Capture the cell that displays the provided text and extract its [x, y] central coordinate. 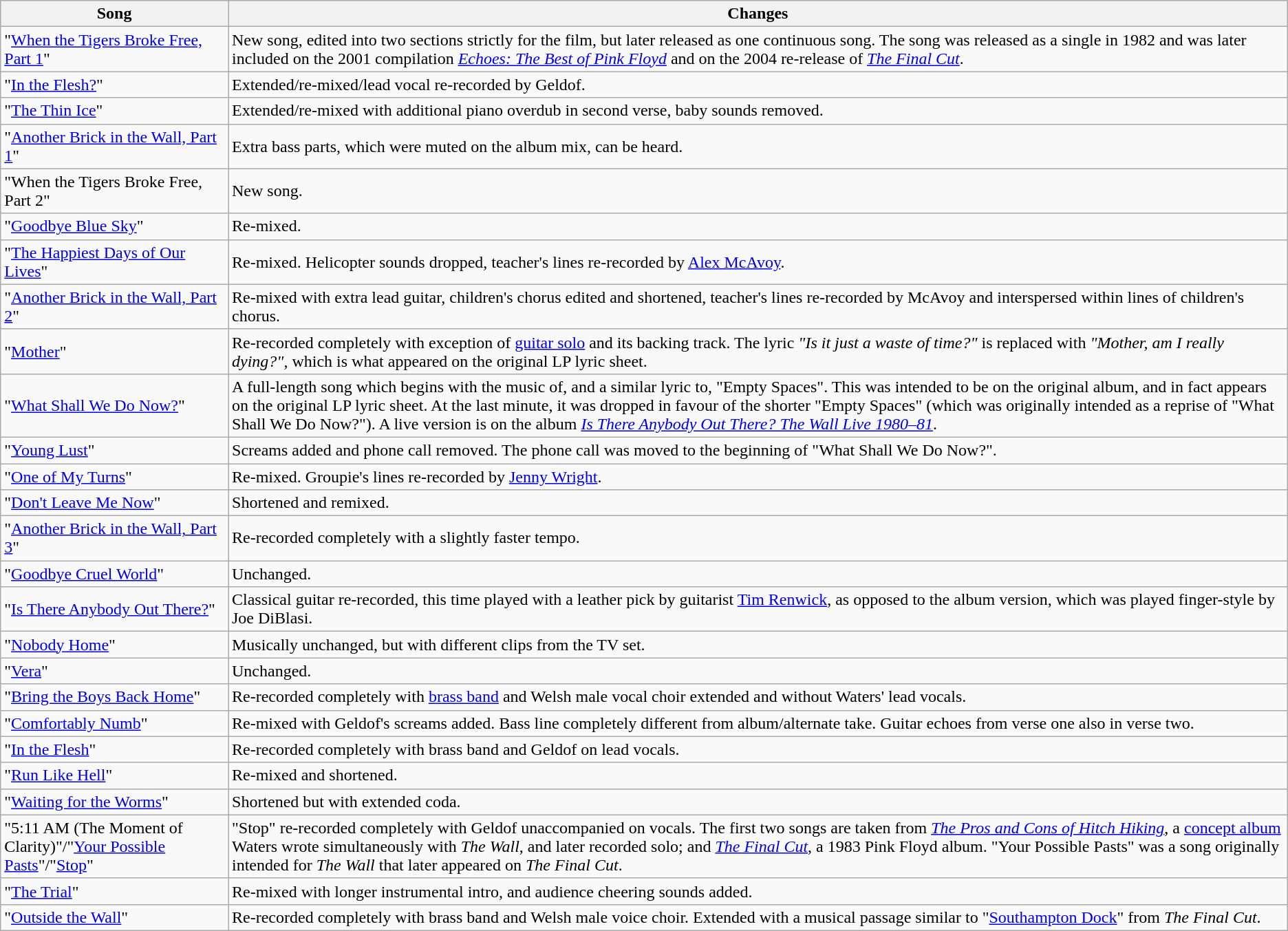
"Vera" [114, 671]
Re-recorded completely with brass band and Welsh male vocal choir extended and without Waters' lead vocals. [758, 697]
Extra bass parts, which were muted on the album mix, can be heard. [758, 146]
Shortened and remixed. [758, 503]
"One of My Turns" [114, 477]
"The Trial" [114, 891]
Changes [758, 14]
Extended/re-mixed with additional piano overdub in second verse, baby sounds removed. [758, 111]
"Waiting for the Worms" [114, 802]
Musically unchanged, but with different clips from the TV set. [758, 645]
"Nobody Home" [114, 645]
"Outside the Wall" [114, 917]
Screams added and phone call removed. The phone call was moved to the beginning of "What Shall We Do Now?". [758, 450]
Re-mixed with Geldof's screams added. Bass line completely different from album/alternate take. Guitar echoes from verse one also in verse two. [758, 723]
"The Thin Ice" [114, 111]
Re-mixed. Groupie's lines re-recorded by Jenny Wright. [758, 477]
Re-mixed. Helicopter sounds dropped, teacher's lines re-recorded by Alex McAvoy. [758, 261]
"Is There Anybody Out There?" [114, 610]
"The Happiest Days of Our Lives" [114, 261]
"Comfortably Numb" [114, 723]
"When the Tigers Broke Free, Part 1" [114, 50]
"In the Flesh?" [114, 85]
Re-mixed. [758, 226]
"What Shall We Do Now?" [114, 405]
Re-mixed with longer instrumental intro, and audience cheering sounds added. [758, 891]
"Another Brick in the Wall, Part 2" [114, 307]
Re-recorded completely with a slightly faster tempo. [758, 538]
"Mother" [114, 351]
"Bring the Boys Back Home" [114, 697]
"Don't Leave Me Now" [114, 503]
"Another Brick in the Wall, Part 1" [114, 146]
"5:11 AM (The Moment of Clarity)"/"Your Possible Pasts"/"Stop" [114, 846]
"Young Lust" [114, 450]
Re-recorded completely with brass band and Geldof on lead vocals. [758, 749]
Shortened but with extended coda. [758, 802]
"When the Tigers Broke Free, Part 2" [114, 191]
Re-mixed and shortened. [758, 775]
"Goodbye Cruel World" [114, 574]
Re-recorded completely with brass band and Welsh male voice choir. Extended with a musical passage similar to "Southampton Dock" from The Final Cut. [758, 917]
"Goodbye Blue Sky" [114, 226]
Song [114, 14]
"In the Flesh" [114, 749]
"Another Brick in the Wall, Part 3" [114, 538]
New song. [758, 191]
Extended/re-mixed/lead vocal re-recorded by Geldof. [758, 85]
"Run Like Hell" [114, 775]
